Find where the given text appears and provide that cell's center as [x, y] coordinate. 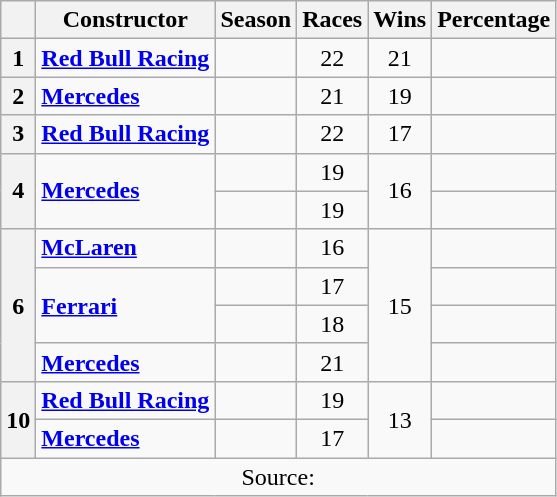
3 [18, 134]
Wins [400, 20]
18 [332, 324]
4 [18, 191]
6 [18, 305]
Constructor [126, 20]
Ferrari [126, 305]
2 [18, 96]
10 [18, 419]
15 [400, 305]
Season [256, 20]
1 [18, 58]
Races [332, 20]
13 [400, 419]
Source: [278, 477]
Percentage [494, 20]
McLaren [126, 248]
